Locate the cell with the specified text and output its (X, Y) center coordinate. 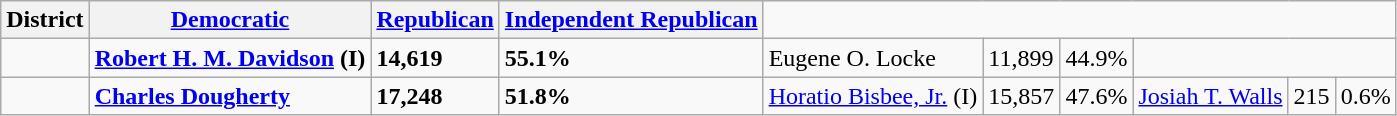
17,248 (435, 96)
District (45, 20)
Independent Republican (631, 20)
44.9% (1096, 58)
55.1% (631, 58)
Eugene O. Locke (873, 58)
14,619 (435, 58)
47.6% (1096, 96)
Republican (435, 20)
Horatio Bisbee, Jr. (I) (873, 96)
0.6% (1366, 96)
11,899 (1022, 58)
Robert H. M. Davidson (I) (230, 58)
15,857 (1022, 96)
215 (1312, 96)
Charles Dougherty (230, 96)
Democratic (230, 20)
51.8% (631, 96)
Josiah T. Walls (1210, 96)
